Return (x, y) of the center of cell containing provided text 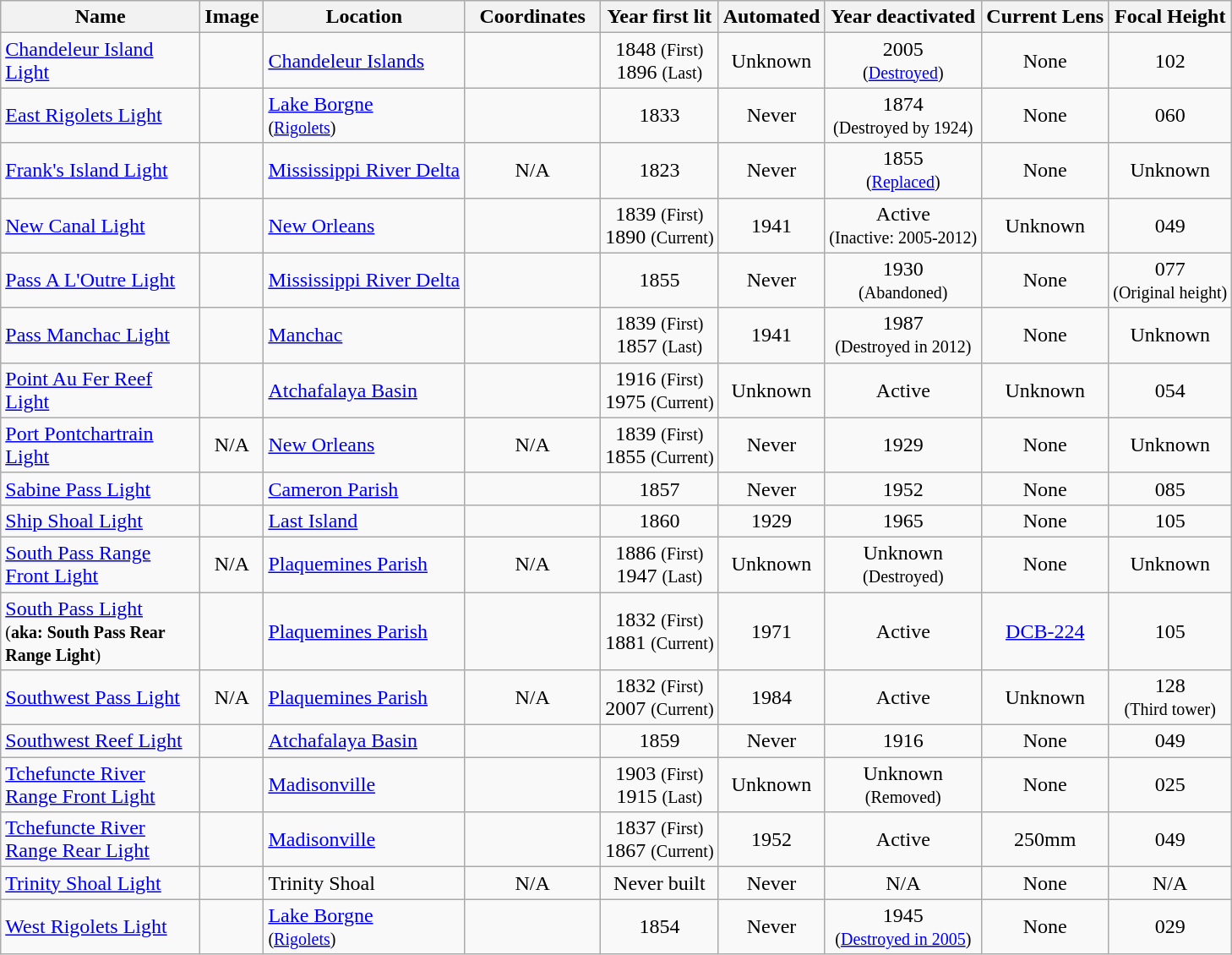
1859 (659, 741)
1987(Destroyed in 2012) (903, 335)
1984 (771, 698)
West Rigolets Light (101, 926)
1839 (First) 1857 (Last) (659, 335)
1855 (659, 281)
1945(Destroyed in 2005) (903, 926)
Tchefuncte River Range Rear Light (101, 840)
1916 (903, 741)
Unknown(Destroyed) (903, 565)
Never built (659, 883)
060 (1170, 115)
Image (232, 17)
Cameron Parish (364, 488)
1839 (First) 1855 (Current) (659, 445)
Point Au Fer Reef Light (101, 390)
Chandeleur Islands (364, 61)
054 (1170, 390)
1903 (First) 1915 (Last) (659, 784)
Frank's Island Light (101, 171)
1848 (First) 1896 (Last) (659, 61)
Year deactivated (903, 17)
1823 (659, 171)
1839 (First) 1890 (Current) (659, 225)
Southwest Pass Light (101, 698)
Focal Height (1170, 17)
1832 (First) 1881 (Current) (659, 630)
New Canal Light (101, 225)
1971 (771, 630)
Name (101, 17)
Active(Inactive: 2005-2012) (903, 225)
1833 (659, 115)
1860 (659, 521)
Pass A L'Outre Light (101, 281)
Tchefuncte River Range Front Light (101, 784)
1854 (659, 926)
Port Pontchartrain Light (101, 445)
102 (1170, 61)
Sabine Pass Light (101, 488)
DCB-224 (1045, 630)
029 (1170, 926)
1837 (First) 1867 (Current) (659, 840)
Automated (771, 17)
South Pass Range Front Light (101, 565)
Year first lit (659, 17)
1965 (903, 521)
Last Island (364, 521)
128 (Third tower) (1170, 698)
Manchac (364, 335)
East Rigolets Light (101, 115)
Pass Manchac Light (101, 335)
1874(Destroyed by 1924) (903, 115)
1886 (First) 1947 (Last) (659, 565)
Southwest Reef Light (101, 741)
1855(Replaced) (903, 171)
077 (Original height) (1170, 281)
085 (1170, 488)
Chandeleur Island Light (101, 61)
Trinity Shoal (364, 883)
025 (1170, 784)
1857 (659, 488)
Ship Shoal Light (101, 521)
Unknown(Removed) (903, 784)
250mm (1045, 840)
South Pass Light(aka: South Pass Rear Range Light) (101, 630)
Current Lens (1045, 17)
1832 (First) 2007 (Current) (659, 698)
Trinity Shoal Light (101, 883)
Coordinates (532, 17)
Location (364, 17)
2005(Destroyed) (903, 61)
1916 (First) 1975 (Current) (659, 390)
1930(Abandoned) (903, 281)
